Extract the [x, y] coordinate from the center of the cell holding the provided text.  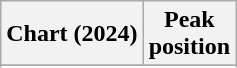
Chart (2024) [72, 34]
Peakposition [189, 34]
